Return (X, Y) of the center of cell containing provided text 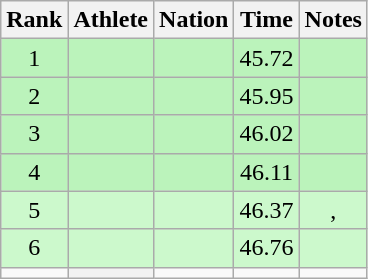
6 (34, 248)
46.37 (266, 210)
Time (266, 20)
Notes (333, 20)
Athlete (111, 20)
5 (34, 210)
45.95 (266, 96)
46.76 (266, 248)
4 (34, 172)
1 (34, 58)
Nation (194, 20)
, (333, 210)
2 (34, 96)
3 (34, 134)
46.02 (266, 134)
45.72 (266, 58)
Rank (34, 20)
46.11 (266, 172)
